Return (x, y) of the center of cell containing provided text 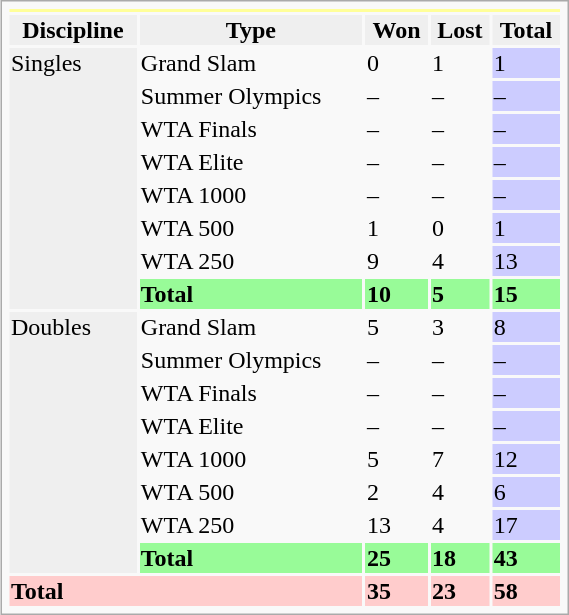
Type (250, 30)
25 (396, 558)
Discipline (74, 30)
35 (396, 591)
Lost (460, 30)
8 (526, 327)
6 (526, 492)
17 (526, 525)
9 (396, 261)
15 (526, 294)
10 (396, 294)
43 (526, 558)
3 (460, 327)
23 (460, 591)
7 (460, 459)
18 (460, 558)
12 (526, 459)
58 (526, 591)
Singles (74, 178)
2 (396, 492)
Won (396, 30)
Doubles (74, 442)
